Identify which cell holds the provided text, then report its (x, y) central coordinate. 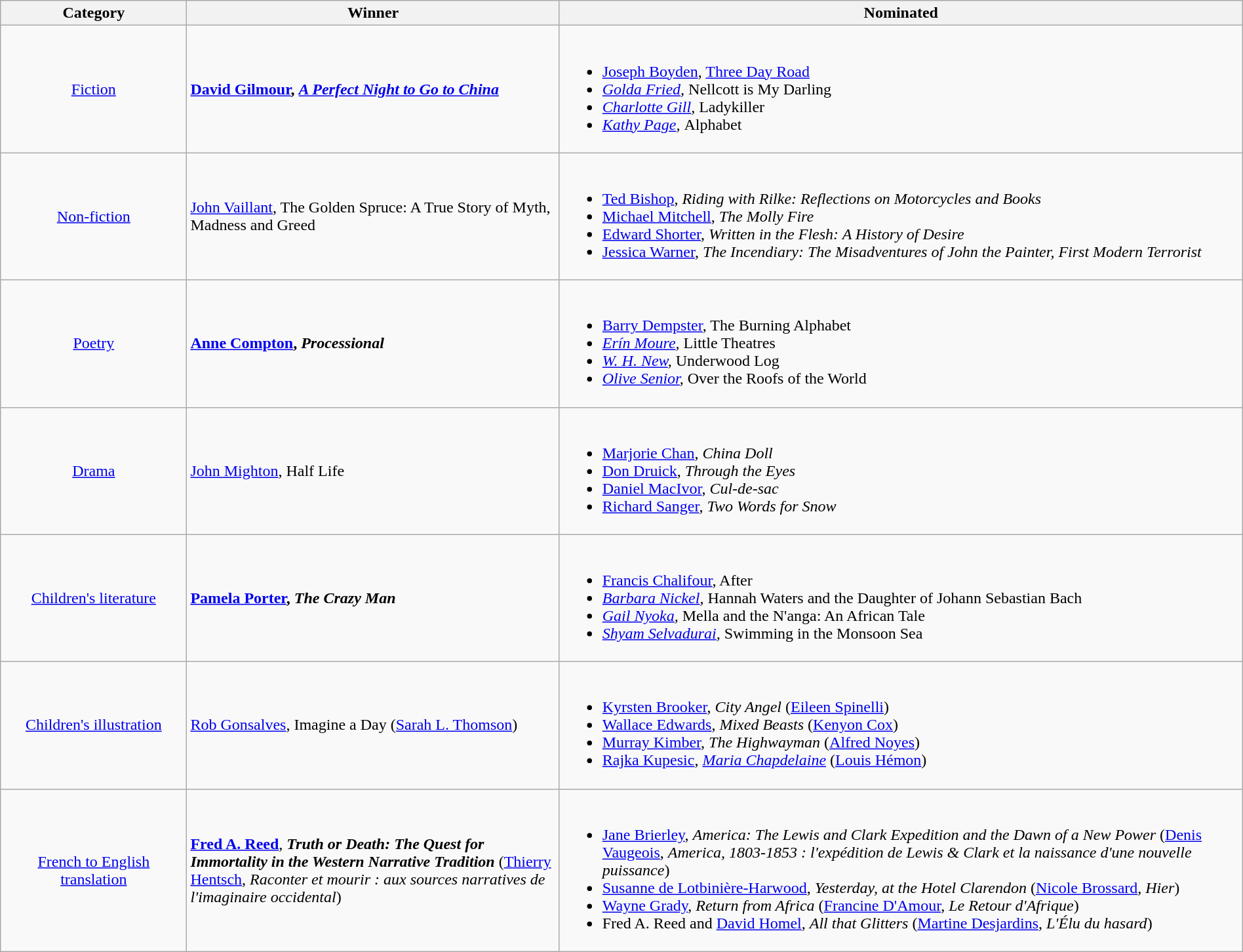
Non-fiction (94, 216)
Joseph Boyden, Three Day RoadGolda Fried, Nellcott is My DarlingCharlotte Gill, LadykillerKathy Page, Alphabet (901, 89)
Children's illustration (94, 725)
Category (94, 13)
Nominated (901, 13)
Marjorie Chan, China DollDon Druick, Through the EyesDaniel MacIvor, Cul-de-sacRichard Sanger, Two Words for Snow (901, 471)
Fiction (94, 89)
Drama (94, 471)
Poetry (94, 344)
Pamela Porter, The Crazy Man (373, 598)
French to English translation (94, 870)
Winner (373, 13)
John Vaillant, The Golden Spruce: A True Story of Myth, Madness and Greed (373, 216)
Children's literature (94, 598)
John Mighton, Half Life (373, 471)
Anne Compton, Processional (373, 344)
Barry Dempster, The Burning AlphabetErín Moure, Little TheatresW. H. New, Underwood LogOlive Senior, Over the Roofs of the World (901, 344)
David Gilmour, A Perfect Night to Go to China (373, 89)
Rob Gonsalves, Imagine a Day (Sarah L. Thomson) (373, 725)
